Identify which cell holds the provided text, then report its [X, Y] central coordinate. 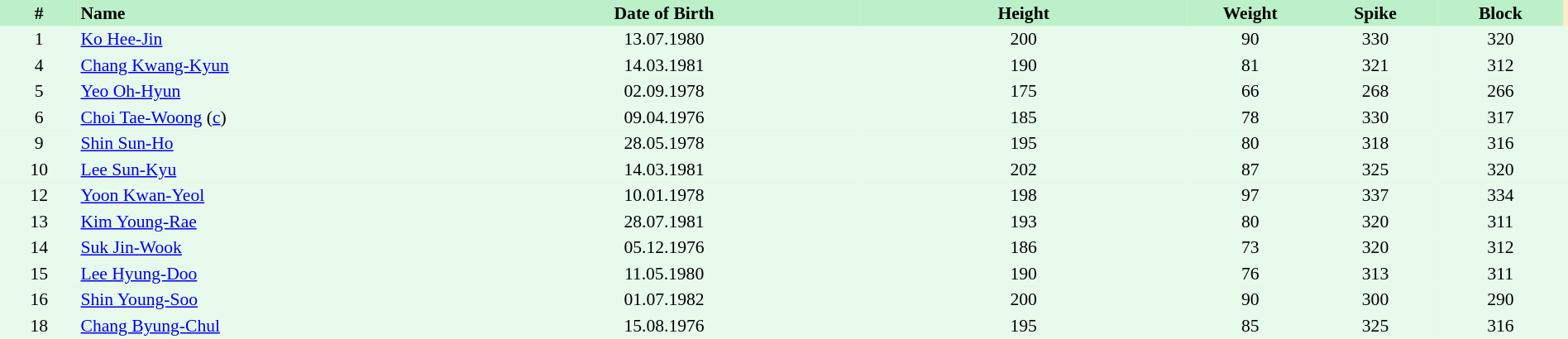
202 [1024, 169]
05.12.1976 [664, 248]
78 [1250, 117]
317 [1500, 117]
Lee Hyung-Doo [273, 274]
Suk Jin-Wook [273, 248]
5 [39, 91]
Height [1024, 13]
Weight [1250, 13]
9 [39, 144]
09.04.1976 [664, 117]
Date of Birth [664, 13]
Ko Hee-Jin [273, 40]
97 [1250, 195]
Lee Sun-Kyu [273, 169]
73 [1250, 248]
13 [39, 222]
10 [39, 169]
Spike [1374, 13]
186 [1024, 248]
28.07.1981 [664, 222]
321 [1374, 65]
66 [1250, 91]
11.05.1980 [664, 274]
28.05.1978 [664, 144]
6 [39, 117]
4 [39, 65]
# [39, 13]
290 [1500, 299]
Shin Young-Soo [273, 299]
76 [1250, 274]
1 [39, 40]
337 [1374, 195]
87 [1250, 169]
Name [273, 13]
18 [39, 326]
10.01.1978 [664, 195]
318 [1374, 144]
01.07.1982 [664, 299]
266 [1500, 91]
02.09.1978 [664, 91]
85 [1250, 326]
313 [1374, 274]
268 [1374, 91]
Chang Kwang-Kyun [273, 65]
Chang Byung-Chul [273, 326]
175 [1024, 91]
14 [39, 248]
13.07.1980 [664, 40]
Choi Tae-Woong (c) [273, 117]
16 [39, 299]
15 [39, 274]
Kim Young-Rae [273, 222]
Yoon Kwan-Yeol [273, 195]
15.08.1976 [664, 326]
Block [1500, 13]
81 [1250, 65]
193 [1024, 222]
198 [1024, 195]
12 [39, 195]
Yeo Oh-Hyun [273, 91]
300 [1374, 299]
Shin Sun-Ho [273, 144]
185 [1024, 117]
334 [1500, 195]
